Return [X, Y] of the center of cell containing provided text 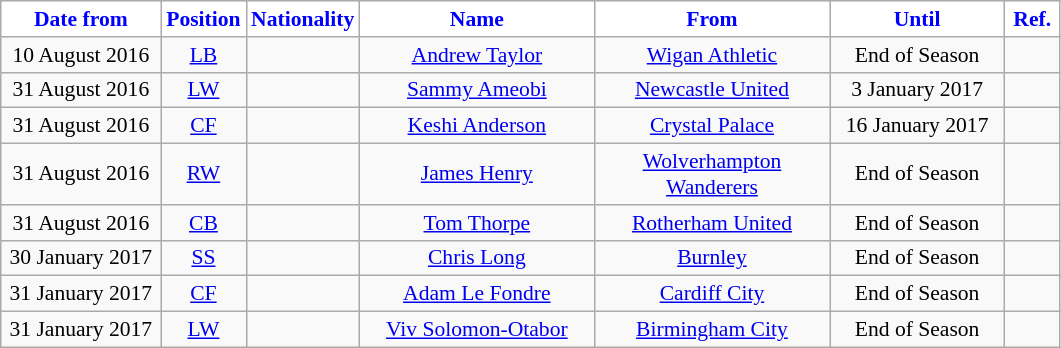
Ref. [1032, 19]
Birmingham City [712, 330]
RW [204, 174]
Rotherham United [712, 223]
Wolverhampton Wanderers [712, 174]
Sammy Ameobi [476, 90]
16 January 2017 [918, 126]
James Henry [476, 174]
3 January 2017 [918, 90]
Cardiff City [712, 294]
Keshi Anderson [476, 126]
Nationality [302, 19]
Andrew Taylor [476, 55]
Position [204, 19]
Newcastle United [712, 90]
Adam Le Fondre [476, 294]
Crystal Palace [712, 126]
Tom Thorpe [476, 223]
Burnley [712, 258]
Chris Long [476, 258]
Name [476, 19]
30 January 2017 [81, 258]
Until [918, 19]
10 August 2016 [81, 55]
LB [204, 55]
Viv Solomon-Otabor [476, 330]
From [712, 19]
Wigan Athletic [712, 55]
SS [204, 258]
Date from [81, 19]
CB [204, 223]
